Return the (x, y) coordinate for the center point of the cell that contains the specified text.  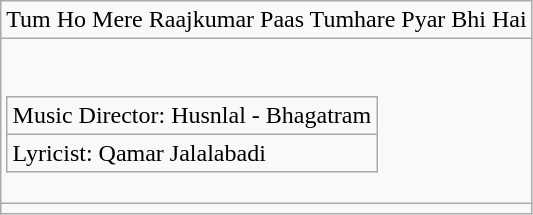
Music Director: Husnlal - Bhagatram (192, 115)
Lyricist: Qamar Jalalabadi (192, 153)
Music Director: Husnlal - Bhagatram Lyricist: Qamar Jalalabadi (266, 121)
Tum Ho Mere Raajkumar Paas Tumhare Pyar Bhi Hai (266, 20)
